Return (x, y) of the center of cell containing provided text 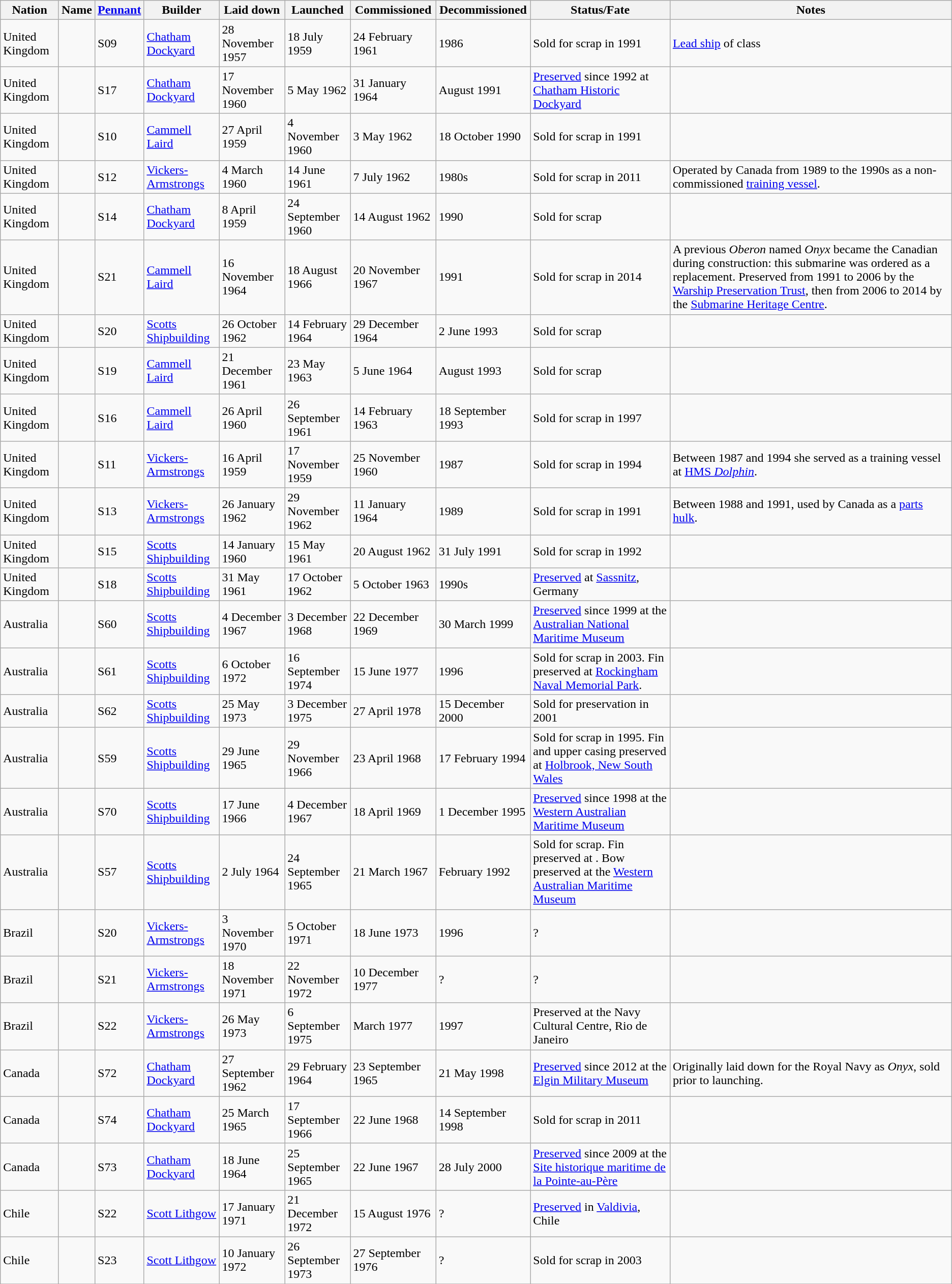
S10 (120, 137)
22 December 1969 (393, 624)
1991 (483, 277)
26 September 1973 (317, 1260)
Sold for scrap in 2003. Fin preserved at Rockingham Naval Memorial Park. (600, 671)
14 February 1963 (393, 417)
26 January 1962 (252, 511)
27 April 1978 (393, 711)
Laid down (252, 10)
26 May 1973 (252, 1026)
4 November 1960 (317, 137)
20 August 1962 (393, 551)
29 February 1964 (317, 1073)
5 October 1963 (393, 585)
17 February 1994 (483, 758)
14 February 1964 (317, 331)
27 September 1962 (252, 1073)
8 April 1959 (252, 217)
Between 1988 and 1991, used by Canada as a parts hulk. (811, 511)
17 November 1960 (252, 90)
S62 (120, 711)
S14 (120, 217)
10 January 1972 (252, 1260)
30 March 1999 (483, 624)
14 August 1962 (393, 217)
Operated by Canada from 1989 to the 1990s as a non-commissioned training vessel. (811, 177)
21 December 1972 (317, 1213)
S17 (120, 90)
Builder (182, 10)
Preserved since 2009 at the Site historique maritime de la Pointe-au-Père (600, 1167)
March 1977 (393, 1026)
14 September 1998 (483, 1120)
23 September 1965 (393, 1073)
25 May 1973 (252, 711)
S18 (120, 585)
17 November 1959 (317, 464)
16 November 1964 (252, 277)
Status/Fate (600, 10)
1986 (483, 43)
S60 (120, 624)
24 September 1965 (317, 872)
15 May 1961 (317, 551)
Decommissioned (483, 10)
25 March 1965 (252, 1120)
28 November 1957 (252, 43)
23 April 1968 (393, 758)
26 September 1961 (317, 417)
S15 (120, 551)
20 November 1967 (393, 277)
1 December 1995 (483, 812)
S09 (120, 43)
4 March 1960 (252, 177)
1980s (483, 177)
Sold for scrap. Fin preserved at . Bow preserved at the Western Australian Maritime Museum (600, 872)
5 May 1962 (317, 90)
21 December 1961 (252, 371)
14 January 1960 (252, 551)
6 October 1972 (252, 671)
3 November 1970 (252, 933)
1990 (483, 217)
February 1992 (483, 872)
18 June 1964 (252, 1167)
18 September 1993 (483, 417)
16 April 1959 (252, 464)
S70 (120, 812)
31 January 1964 (393, 90)
Lead ship of class (811, 43)
S23 (120, 1260)
27 April 1959 (252, 137)
August 1993 (483, 371)
Sold for scrap in 2003 (600, 1260)
25 November 1960 (393, 464)
24 February 1961 (393, 43)
Preserved since 1999 at the Australian National Maritime Museum (600, 624)
24 September 1960 (317, 217)
S12 (120, 177)
3 December 1968 (317, 624)
28 July 2000 (483, 1167)
5 June 1964 (393, 371)
21 March 1967 (393, 872)
18 August 1966 (317, 277)
31 July 1991 (483, 551)
17 October 1962 (317, 585)
22 November 1972 (317, 979)
S74 (120, 1120)
S61 (120, 671)
21 May 1998 (483, 1073)
2 July 1964 (252, 872)
1989 (483, 511)
11 January 1964 (393, 511)
S13 (120, 511)
S73 (120, 1167)
1987 (483, 464)
Sold for scrap in 1994 (600, 464)
Sold for scrap in 1997 (600, 417)
15 December 2000 (483, 711)
August 1991 (483, 90)
S59 (120, 758)
Originally laid down for the Royal Navy as Onyx, sold prior to launching. (811, 1073)
23 May 1963 (317, 371)
26 October 1962 (252, 331)
Preserved since 2012 at the Elgin Military Museum (600, 1073)
25 September 1965 (317, 1167)
10 December 1977 (393, 979)
7 July 1962 (393, 177)
S57 (120, 872)
Sold for scrap in 1992 (600, 551)
S19 (120, 371)
15 June 1977 (393, 671)
6 September 1975 (317, 1026)
1990s (483, 585)
Preserved at the Navy Cultural Centre, Rio de Janeiro (600, 1026)
Launched (317, 10)
26 April 1960 (252, 417)
18 June 1973 (393, 933)
16 September 1974 (317, 671)
17 September 1966 (317, 1120)
31 May 1961 (252, 585)
Commissioned (393, 10)
Nation (29, 10)
17 June 1966 (252, 812)
Name (76, 10)
18 April 1969 (393, 812)
Preserved at Sassnitz, Germany (600, 585)
18 October 1990 (483, 137)
Sold for scrap in 1995. Fin and upper casing preserved at Holbrook, New South Wales (600, 758)
3 May 1962 (393, 137)
Preserved since 1992 at Chatham Historic Dockyard (600, 90)
Preserved since 1998 at the Western Australian Maritime Museum (600, 812)
29 November 1962 (317, 511)
5 October 1971 (317, 933)
2 June 1993 (483, 331)
Pennant (120, 10)
29 June 1965 (252, 758)
S72 (120, 1073)
Preserved in Valdivia, Chile (600, 1213)
27 September 1976 (393, 1260)
S16 (120, 417)
3 December 1975 (317, 711)
14 June 1961 (317, 177)
15 August 1976 (393, 1213)
Sold for scrap in 2014 (600, 277)
22 June 1967 (393, 1167)
22 June 1968 (393, 1120)
18 July 1959 (317, 43)
18 November 1971 (252, 979)
17 January 1971 (252, 1213)
29 December 1964 (393, 331)
Notes (811, 10)
29 November 1966 (317, 758)
Sold for preservation in 2001 (600, 711)
Between 1987 and 1994 she served as a training vessel at HMS Dolphin. (811, 464)
S11 (120, 464)
1997 (483, 1026)
